Return [X, Y] of the center of cell containing provided text 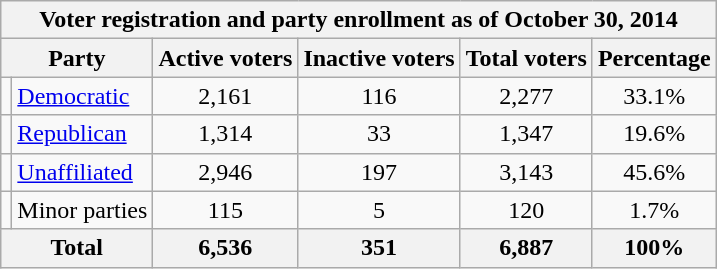
Democratic [82, 96]
115 [226, 210]
Inactive voters [379, 58]
6,536 [226, 248]
5 [379, 210]
Total [77, 248]
Unaffiliated [82, 172]
351 [379, 248]
19.6% [654, 134]
45.6% [654, 172]
2,277 [526, 96]
Minor parties [82, 210]
33.1% [654, 96]
Percentage [654, 58]
Total voters [526, 58]
2,161 [226, 96]
3,143 [526, 172]
2,946 [226, 172]
120 [526, 210]
6,887 [526, 248]
Republican [82, 134]
1,314 [226, 134]
33 [379, 134]
1.7% [654, 210]
Voter registration and party enrollment as of October 30, 2014 [359, 20]
116 [379, 96]
1,347 [526, 134]
197 [379, 172]
100% [654, 248]
Party [77, 58]
Active voters [226, 58]
